From the cell containing the given text, extract its center point as (x, y) coordinate. 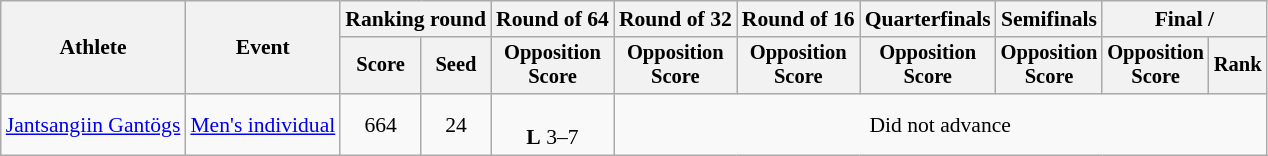
24 (456, 124)
664 (380, 124)
Round of 16 (798, 19)
Did not advance (940, 124)
Rank (1238, 66)
Event (262, 48)
Semifinals (1050, 19)
Score (380, 66)
Jantsangiin Gantögs (94, 124)
Quarterfinals (928, 19)
Ranking round (416, 19)
Round of 32 (676, 19)
Athlete (94, 48)
Round of 64 (552, 19)
L 3–7 (552, 124)
Final / (1184, 19)
Men's individual (262, 124)
Seed (456, 66)
